For the text-containing cell, return its midpoint in [x, y] coordinate format. 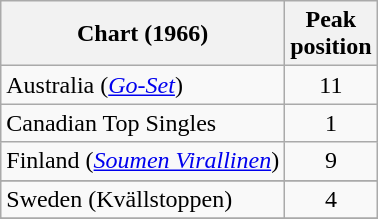
Peakposition [331, 34]
9 [331, 161]
4 [331, 199]
Finland (Soumen Virallinen) [143, 161]
Australia (Go-Set) [143, 85]
1 [331, 123]
Chart (1966) [143, 34]
Sweden (Kvällstoppen) [143, 199]
Canadian Top Singles [143, 123]
11 [331, 85]
